Identify which cell holds the provided text, then report its [X, Y] central coordinate. 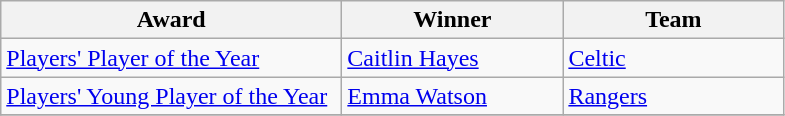
Emma Watson [452, 96]
Rangers [674, 96]
Winner [452, 20]
Players' Young Player of the Year [172, 96]
Players' Player of the Year [172, 58]
Celtic [674, 58]
Caitlin Hayes [452, 58]
Team [674, 20]
Award [172, 20]
